Determine the (x, y) coordinate at the center of the cell enclosing the given text.  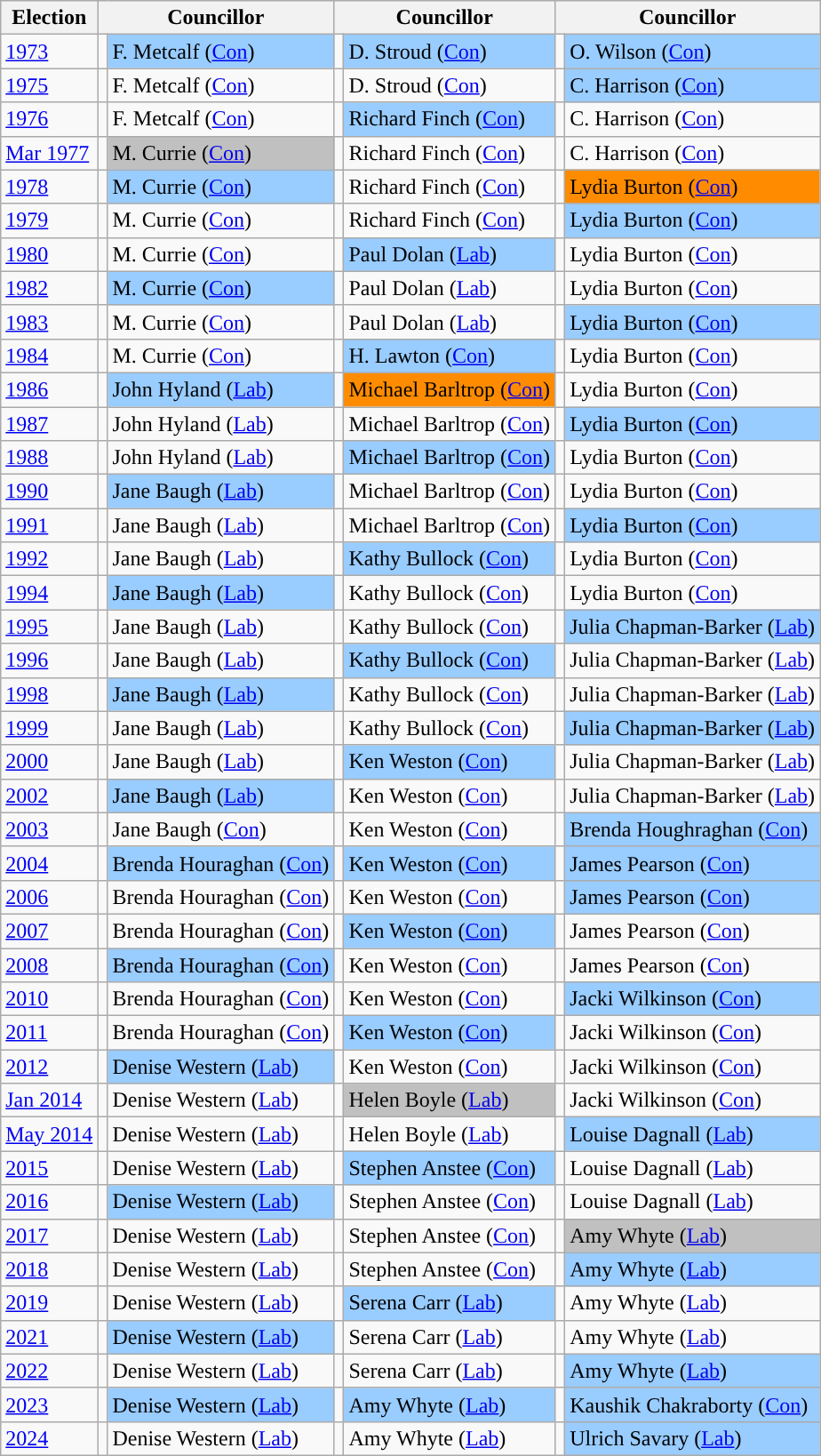
Election (50, 18)
2023 (50, 1404)
1984 (50, 356)
1991 (50, 525)
Jan 2014 (50, 1100)
2022 (50, 1371)
2015 (50, 1168)
Brenda Houghraghan (Con) (693, 829)
2021 (50, 1337)
O. Wilson (Con) (693, 52)
2017 (50, 1236)
1986 (50, 389)
1978 (50, 187)
1995 (50, 627)
1987 (50, 424)
2018 (50, 1269)
1980 (50, 254)
H. Lawton (Con) (450, 356)
1976 (50, 119)
2011 (50, 1033)
2012 (50, 1067)
Mar 1977 (50, 153)
2019 (50, 1303)
2000 (50, 762)
2003 (50, 829)
1979 (50, 220)
2002 (50, 796)
1973 (50, 52)
2007 (50, 931)
1996 (50, 660)
Jane Baugh (Con) (220, 829)
1998 (50, 694)
2024 (50, 1438)
1975 (50, 85)
May 2014 (50, 1134)
1983 (50, 322)
2016 (50, 1202)
1999 (50, 728)
1994 (50, 593)
2006 (50, 897)
2004 (50, 863)
1990 (50, 492)
Ulrich Savary (Lab) (693, 1438)
1988 (50, 458)
Kaushik Chakraborty (Con) (693, 1404)
2008 (50, 964)
1992 (50, 559)
1982 (50, 288)
2010 (50, 999)
